Pinpoint the cell where the given text exists, returning its [X, Y] midpoint coordinate. 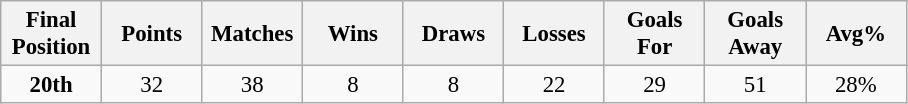
Wins [354, 34]
51 [756, 85]
Goals For [654, 34]
Avg% [856, 34]
38 [252, 85]
28% [856, 85]
Matches [252, 34]
Goals Away [756, 34]
20th [52, 85]
29 [654, 85]
22 [554, 85]
Losses [554, 34]
32 [152, 85]
Final Position [52, 34]
Draws [454, 34]
Points [152, 34]
